Search for the cell housing the specified text and yield its [x, y] center coordinate. 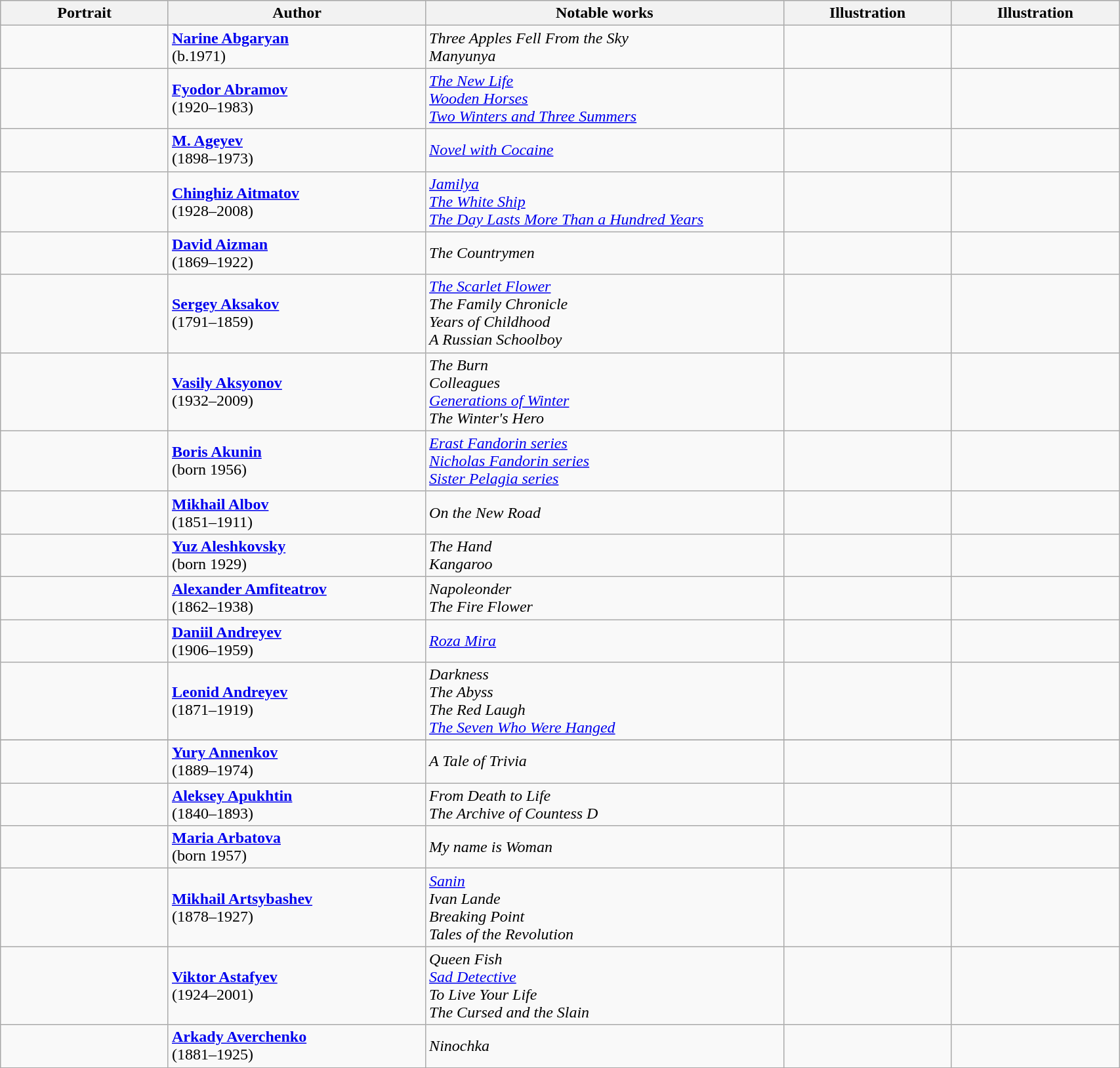
Yuz Aleshkovsky(born 1929) [297, 555]
Daniil Andreyev(1906–1959) [297, 641]
The Scarlet FlowerThe Family ChronicleYears of ChildhoodA Russian Schoolboy [605, 314]
Boris Akunin(born 1956) [297, 461]
The HandKangaroo [605, 555]
The BurnColleaguesGenerations of WinterThe Winter's Hero [605, 391]
Queen FishSad DetectiveTo Live Your Life The Cursed and the Slain [605, 986]
The Countrymen [605, 253]
Vasily Aksyonov(1932–2009) [297, 391]
SaninIvan LandeBreaking PointTales of the Revolution [605, 907]
Narine Abgaryan(b.1971) [297, 47]
Ninochka [605, 1046]
Mikhail Artsybashev(1878–1927) [297, 907]
Novel with Cocaine [605, 150]
Portrait [85, 13]
The New LifeWooden HorsesTwo Winters and Three Summers [605, 98]
Notable works [605, 13]
Leonid Andreyev(1871–1919) [297, 701]
A Tale of Trivia [605, 761]
Sergey Aksakov(1791–1859) [297, 314]
Yury Annenkov(1889–1974) [297, 761]
Three Apples Fell From the Sky Manyunya [605, 47]
Napoleonder The Fire Flower [605, 597]
Arkady Averchenko(1881–1925) [297, 1046]
DarknessThe AbyssThe Red LaughThe Seven Who Were Hanged [605, 701]
Mikhail Albov(1851–1911) [297, 512]
On the New Road [605, 512]
Maria Arbatova(born 1957) [297, 847]
From Death to LifeThe Archive of Countess D [605, 805]
David Aizman(1869–1922) [297, 253]
M. Ageyev(1898–1973) [297, 150]
Viktor Astafyev(1924–2001) [297, 986]
Alexander Amfiteatrov(1862–1938) [297, 597]
My name is Woman [605, 847]
Erast Fandorin seriesNicholas Fandorin seriesSister Pelagia series [605, 461]
Roza Mira [605, 641]
Aleksey Apukhtin(1840–1893) [297, 805]
Chinghiz Aitmatov(1928–2008) [297, 202]
Author [297, 13]
JamilyaThe White ShipThe Day Lasts More Than a Hundred Years [605, 202]
Fyodor Abramov(1920–1983) [297, 98]
